Return (x, y) of the center of cell containing provided text 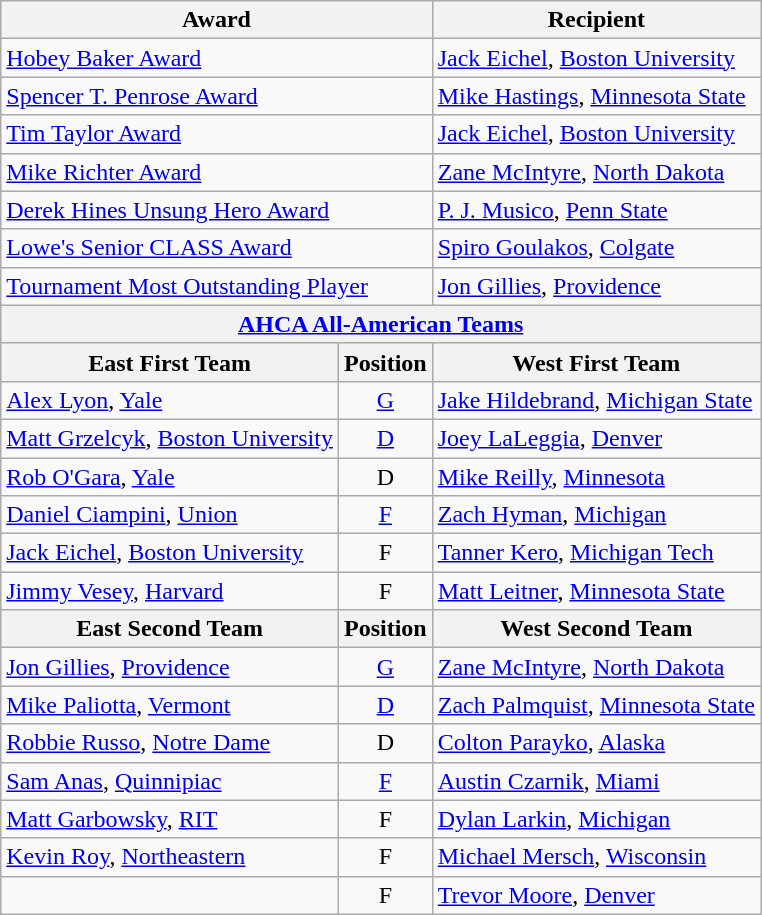
Matt Garbowsky, RIT (170, 819)
Michael Mersch, Wisconsin (596, 857)
Colton Parayko, Alaska (596, 743)
Joey LaLeggia, Denver (596, 438)
West Second Team (596, 629)
Tanner Kero, Michigan Tech (596, 553)
Award (216, 20)
Jimmy Vesey, Harvard (170, 591)
Trevor Moore, Denver (596, 895)
Spencer T. Penrose Award (216, 96)
Rob O'Gara, Yale (170, 477)
Tim Taylor Award (216, 134)
Mike Paliotta, Vermont (170, 705)
Daniel Ciampini, Union (170, 515)
Alex Lyon, Yale (170, 400)
Austin Czarnik, Miami (596, 781)
Zach Palmquist, Minnesota State (596, 705)
Robbie Russo, Notre Dame (170, 743)
West First Team (596, 362)
Zach Hyman, Michigan (596, 515)
Matt Leitner, Minnesota State (596, 591)
Sam Anas, Quinnipiac (170, 781)
AHCA All-American Teams (381, 324)
Lowe's Senior CLASS Award (216, 248)
Hobey Baker Award (216, 58)
P. J. Musico, Penn State (596, 210)
Matt Grzelcyk, Boston University (170, 438)
East First Team (170, 362)
Mike Reilly, Minnesota (596, 477)
Spiro Goulakos, Colgate (596, 248)
Tournament Most Outstanding Player (216, 286)
Mike Richter Award (216, 172)
East Second Team (170, 629)
Kevin Roy, Northeastern (170, 857)
Dylan Larkin, Michigan (596, 819)
Jake Hildebrand, Michigan State (596, 400)
Derek Hines Unsung Hero Award (216, 210)
Recipient (596, 20)
Mike Hastings, Minnesota State (596, 96)
